Determine the [x, y] coordinate at the center of the cell enclosing the given text.  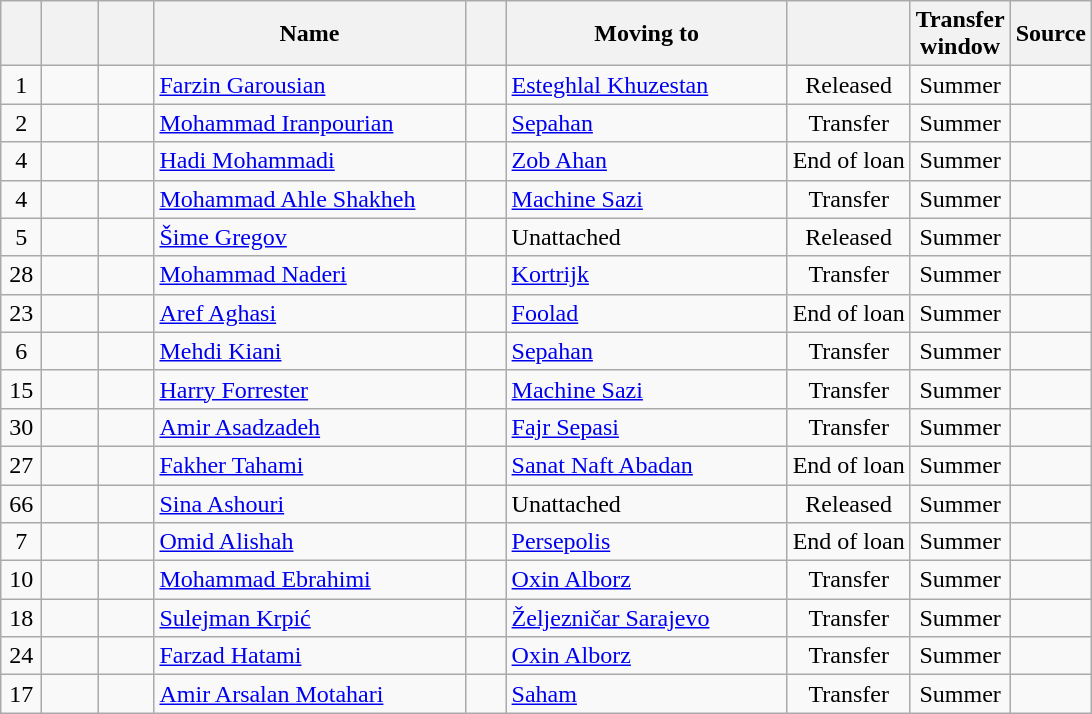
Saham [646, 694]
30 [22, 427]
Esteghlal Khuzestan [646, 85]
Mohammad Iranpourian [310, 123]
18 [22, 618]
Hadi Mohammadi [310, 161]
Name [310, 34]
Kortrijk [646, 275]
Sulejman Krpić [310, 618]
Mehdi Kiani [310, 351]
Amir Asadzadeh [310, 427]
Farzad Hatami [310, 656]
Source [1050, 34]
15 [22, 389]
6 [22, 351]
Sanat Naft Abadan [646, 465]
Mohammad Ahle Shakheh [310, 199]
66 [22, 503]
5 [22, 237]
7 [22, 542]
27 [22, 465]
Željezničar Sarajevo [646, 618]
Amir Arsalan Motahari [310, 694]
28 [22, 275]
17 [22, 694]
Moving to [646, 34]
Harry Forrester [310, 389]
Mohammad Ebrahimi [310, 580]
Foolad [646, 313]
Farzin Garousian [310, 85]
Sina Ashouri [310, 503]
Mohammad Naderi [310, 275]
Fajr Sepasi [646, 427]
24 [22, 656]
2 [22, 123]
Aref Aghasi [310, 313]
23 [22, 313]
Transferwindow [960, 34]
Persepolis [646, 542]
Šime Gregov [310, 237]
10 [22, 580]
Fakher Tahami [310, 465]
1 [22, 85]
Zob Ahan [646, 161]
Omid Alishah [310, 542]
